Locate the cell with the specified text and output its [X, Y] center coordinate. 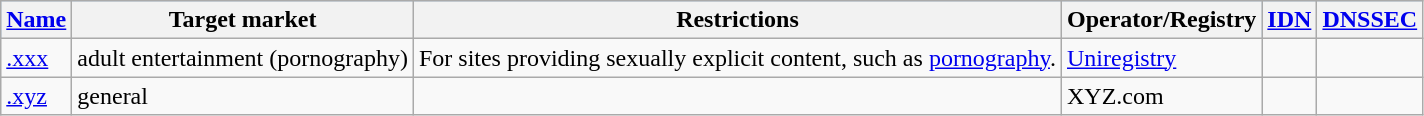
DNSSEC [1370, 20]
For sites providing sexually explicit content, such as pornography. [737, 58]
Target market [243, 20]
.xyz [36, 96]
Uniregistry [1161, 58]
Restrictions [737, 20]
.xxx [36, 58]
general [243, 96]
IDN [1290, 20]
adult entertainment (pornography) [243, 58]
Name [36, 20]
Operator/Registry [1161, 20]
XYZ.com [1161, 96]
